Provide the (x, y) coordinate of the cell's center where the given text is located.  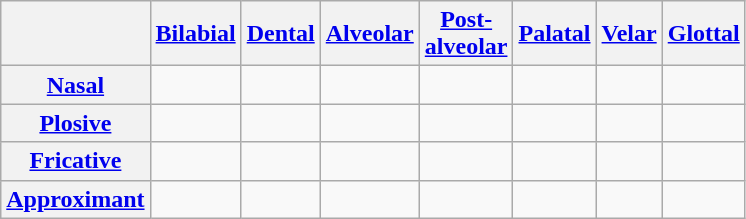
Approximant (76, 199)
Palatal (554, 34)
Plosive (76, 123)
Nasal (76, 85)
Alveolar (370, 34)
Dental (280, 34)
Glottal (704, 34)
Velar (629, 34)
Bilabial (196, 34)
Fricative (76, 161)
Post-alveolar (466, 34)
